For the text-containing cell, return its midpoint in [X, Y] coordinate format. 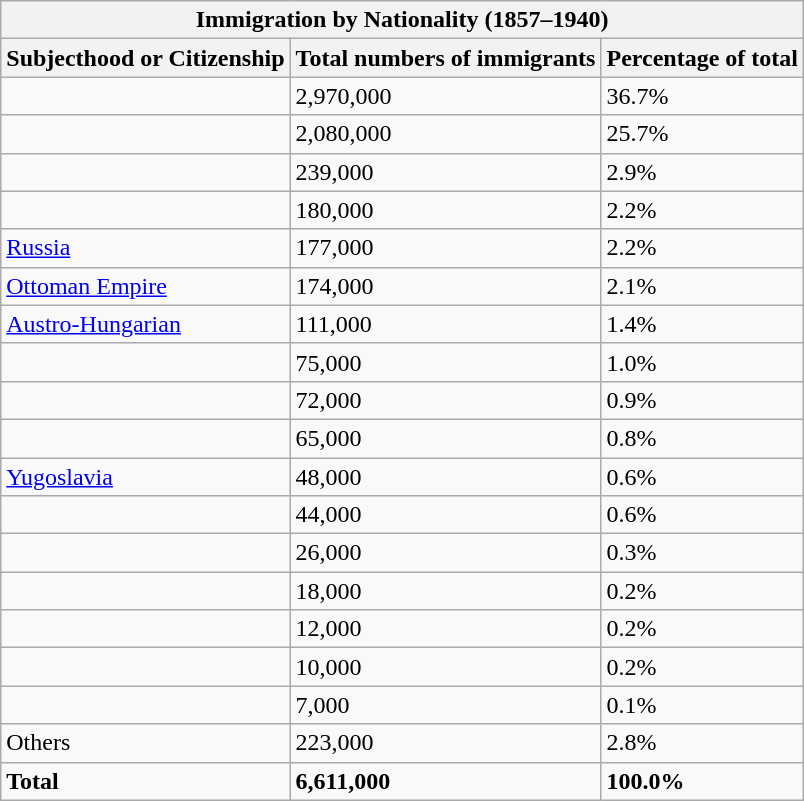
100.0% [702, 781]
Russia [146, 248]
Percentage of total [702, 58]
25.7% [702, 134]
18,000 [446, 591]
6,611,000 [446, 781]
Subjecthood or Citizenship [146, 58]
1.4% [702, 324]
2.8% [702, 743]
26,000 [446, 553]
0.8% [702, 438]
180,000 [446, 210]
2.1% [702, 286]
0.1% [702, 705]
Immigration by Nationality (1857–1940) [402, 20]
7,000 [446, 705]
Austro-Hungarian [146, 324]
2,970,000 [446, 96]
72,000 [446, 400]
2,080,000 [446, 134]
Yugoslavia [146, 477]
174,000 [446, 286]
111,000 [446, 324]
36.7% [702, 96]
177,000 [446, 248]
239,000 [446, 172]
223,000 [446, 743]
Ottoman Empire [146, 286]
12,000 [446, 629]
Others [146, 743]
1.0% [702, 362]
Total numbers of immigrants [446, 58]
65,000 [446, 438]
48,000 [446, 477]
10,000 [446, 667]
0.9% [702, 400]
0.3% [702, 553]
2.9% [702, 172]
75,000 [446, 362]
Total [146, 781]
44,000 [446, 515]
